From the cell containing the given text, extract its center point as [x, y] coordinate. 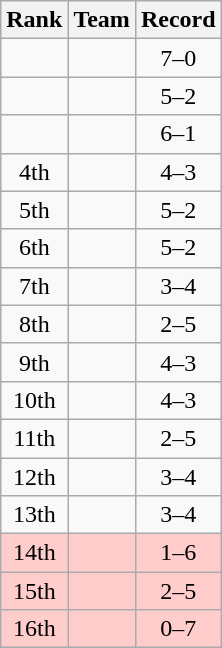
Team [102, 20]
10th [34, 400]
12th [34, 477]
15th [34, 591]
Record [178, 20]
4th [34, 172]
14th [34, 553]
8th [34, 324]
6th [34, 248]
16th [34, 629]
0–7 [178, 629]
9th [34, 362]
11th [34, 438]
7–0 [178, 58]
5th [34, 210]
1–6 [178, 553]
7th [34, 286]
Rank [34, 20]
6–1 [178, 134]
13th [34, 515]
